Detect which cell encompasses the target text, then output its [X, Y] center coordinate. 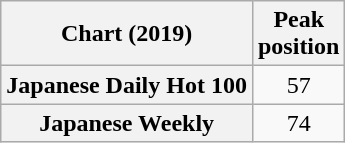
Peakposition [298, 34]
Chart (2019) [127, 34]
57 [298, 85]
74 [298, 123]
Japanese Weekly [127, 123]
Japanese Daily Hot 100 [127, 85]
